Capture the cell that displays the provided text and extract its [X, Y] central coordinate. 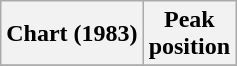
Peakposition [189, 34]
Chart (1983) [72, 34]
